Return [x, y] of the center of cell containing provided text 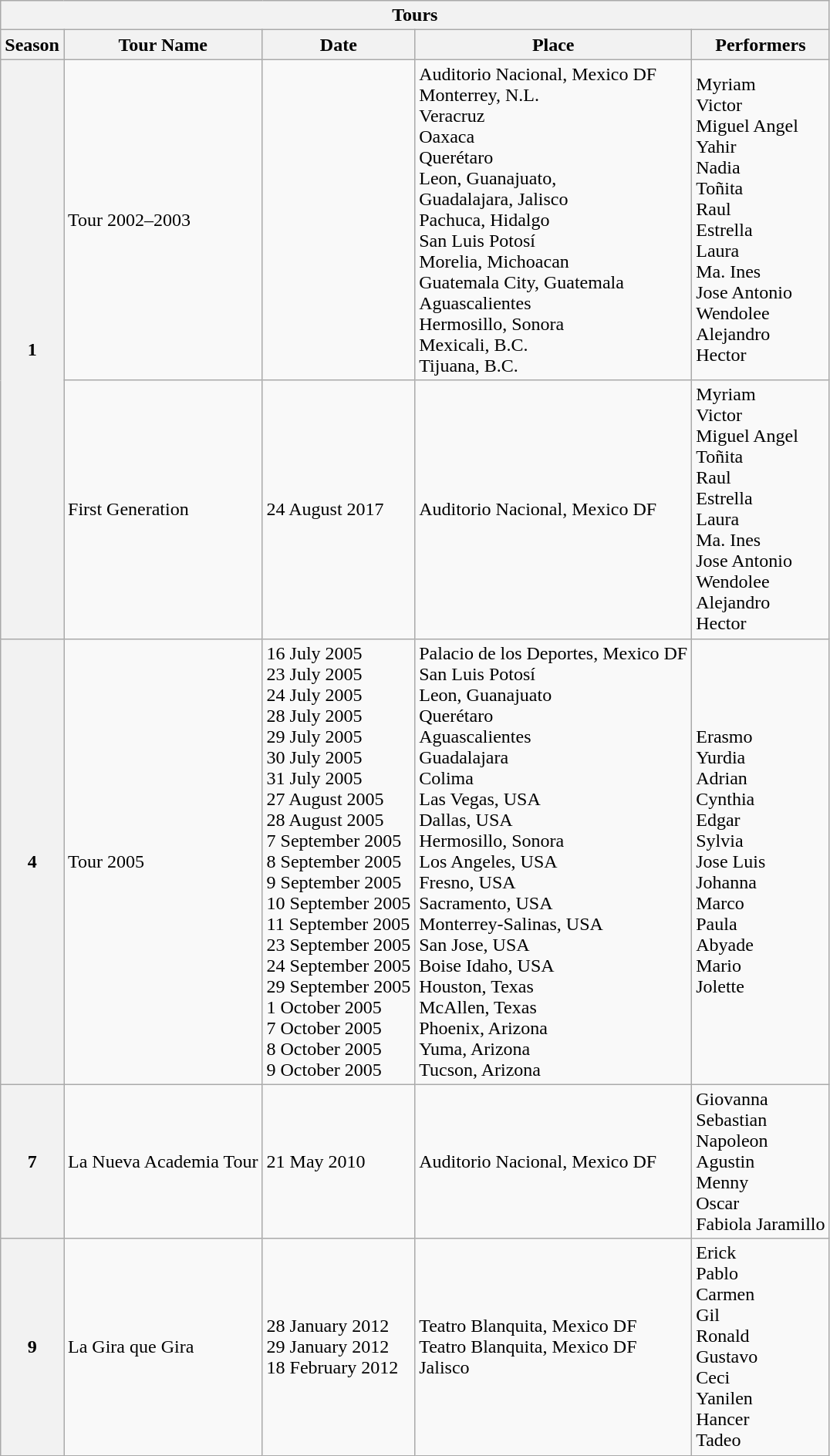
Date [339, 45]
La Gira que Gira [163, 1346]
La Nueva Academia Tour [163, 1161]
Performers [761, 45]
9 [32, 1346]
First Generation [163, 509]
MyriamVictorMiguel AngelToñitaRaulEstrellaLauraMa. InesJose AntonioWendoleeAlejandroHector [761, 509]
1 [32, 349]
ErasmoYurdiaAdrianCynthiaEdgarSylviaJose LuisJohannaMarcoPaulaAbyadeMarioJolette [761, 861]
Teatro Blanquita, Mexico DFTeatro Blanquita, Mexico DFJalisco [554, 1346]
Tour 2002–2003 [163, 220]
24 August 2017 [339, 509]
Tours [415, 15]
GiovannaSebastianNapoleonAgustinMennyOscarFabiola Jaramillo [761, 1161]
Tour 2005 [163, 861]
ErickPabloCarmenGilRonaldGustavoCeciYanilenHancerTadeo [761, 1346]
28 January 201229 January 201218 February 2012 [339, 1346]
7 [32, 1161]
Place [554, 45]
4 [32, 861]
Season [32, 45]
21 May 2010 [339, 1161]
MyriamVictorMiguel AngelYahirNadiaToñitaRaulEstrellaLauraMa. InesJose AntonioWendoleeAlejandroHector [761, 220]
Tour Name [163, 45]
